Locate the cell with the specified text and output its [X, Y] center coordinate. 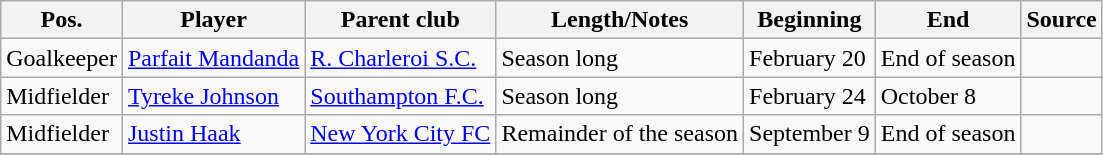
R. Charleroi S.C. [400, 58]
Remainder of the season [620, 134]
October 8 [948, 96]
Parent club [400, 20]
Tyreke Johnson [213, 96]
Player [213, 20]
Length/Notes [620, 20]
Goalkeeper [62, 58]
September 9 [810, 134]
Parfait Mandanda [213, 58]
February 20 [810, 58]
February 24 [810, 96]
Pos. [62, 20]
Southampton F.C. [400, 96]
New York City FC [400, 134]
Justin Haak [213, 134]
Beginning [810, 20]
Source [1062, 20]
End [948, 20]
